Provide the [x, y] coordinate of the cell's center where the given text is located.  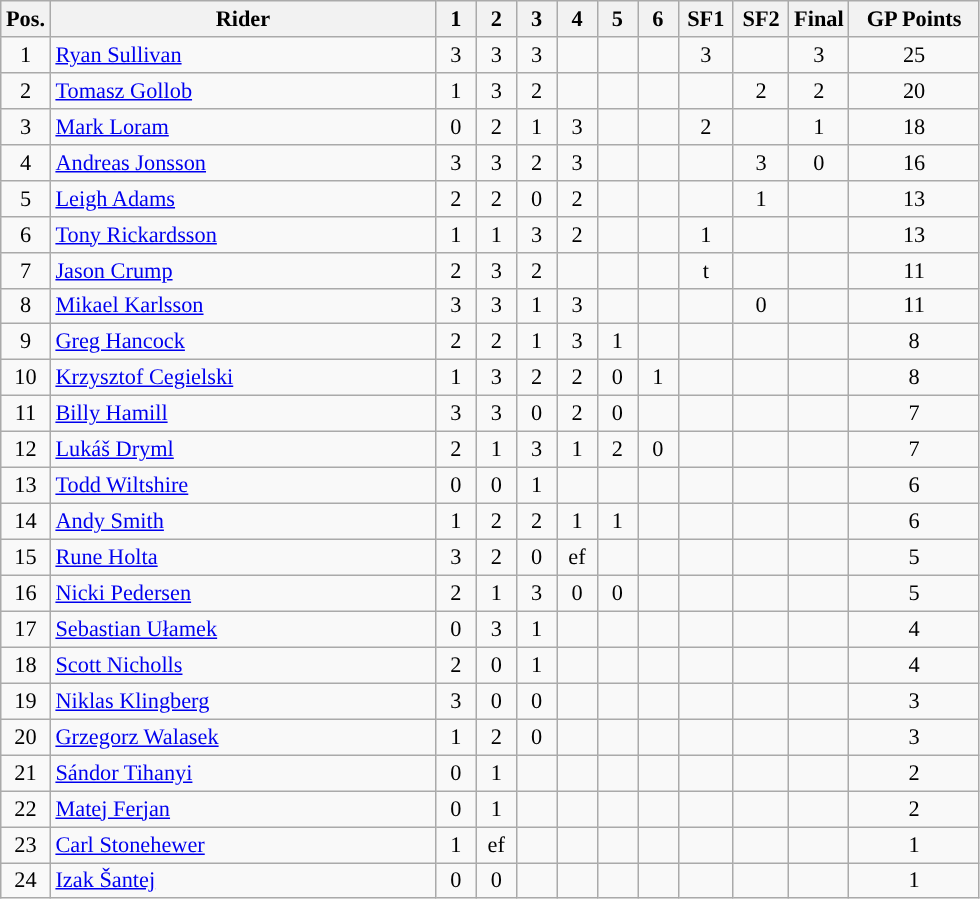
10 [26, 378]
21 [26, 773]
Scott Nicholls [242, 665]
Billy Hamill [242, 414]
Izak Šantej [242, 880]
12 [26, 450]
22 [26, 809]
SF2 [760, 19]
Mikael Karlsson [242, 306]
Pos. [26, 19]
Greg Hancock [242, 342]
Sebastian Ułamek [242, 629]
25 [914, 55]
Carl Stonehewer [242, 844]
17 [26, 629]
Jason Crump [242, 270]
Andy Smith [242, 521]
Grzegorz Walasek [242, 737]
Tomasz Gollob [242, 90]
Nicki Pedersen [242, 593]
Niklas Klingberg [242, 701]
Lukáš Dryml [242, 450]
14 [26, 521]
Ryan Sullivan [242, 55]
Andreas Jonsson [242, 162]
Rune Holta [242, 557]
Sándor Tihanyi [242, 773]
Matej Ferjan [242, 809]
Leigh Adams [242, 198]
19 [26, 701]
SF1 [706, 19]
GP Points [914, 19]
Todd Wiltshire [242, 485]
15 [26, 557]
Final [819, 19]
23 [26, 844]
t [706, 270]
Mark Loram [242, 126]
Rider [242, 19]
Tony Rickardsson [242, 234]
9 [26, 342]
24 [26, 880]
Krzysztof Cegielski [242, 378]
